Identify which cell holds the provided text, then report its (X, Y) central coordinate. 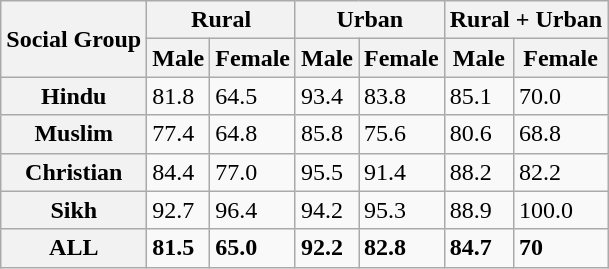
Christian (74, 172)
Hindu (74, 96)
94.2 (326, 210)
93.4 (326, 96)
81.8 (178, 96)
85.8 (326, 134)
95.3 (402, 210)
80.6 (478, 134)
ALL (74, 248)
70 (560, 248)
Sikh (74, 210)
70.0 (560, 96)
100.0 (560, 210)
82.8 (402, 248)
88.9 (478, 210)
83.8 (402, 96)
95.5 (326, 172)
88.2 (478, 172)
Muslim (74, 134)
75.6 (402, 134)
92.2 (326, 248)
91.4 (402, 172)
77.4 (178, 134)
68.8 (560, 134)
65.0 (253, 248)
81.5 (178, 248)
84.7 (478, 248)
77.0 (253, 172)
Rural + Urban (526, 20)
64.8 (253, 134)
84.4 (178, 172)
96.4 (253, 210)
Rural (222, 20)
85.1 (478, 96)
82.2 (560, 172)
Social Group (74, 39)
Urban (370, 20)
92.7 (178, 210)
64.5 (253, 96)
